Determine the [x, y] coordinate at the center of the cell enclosing the given text.  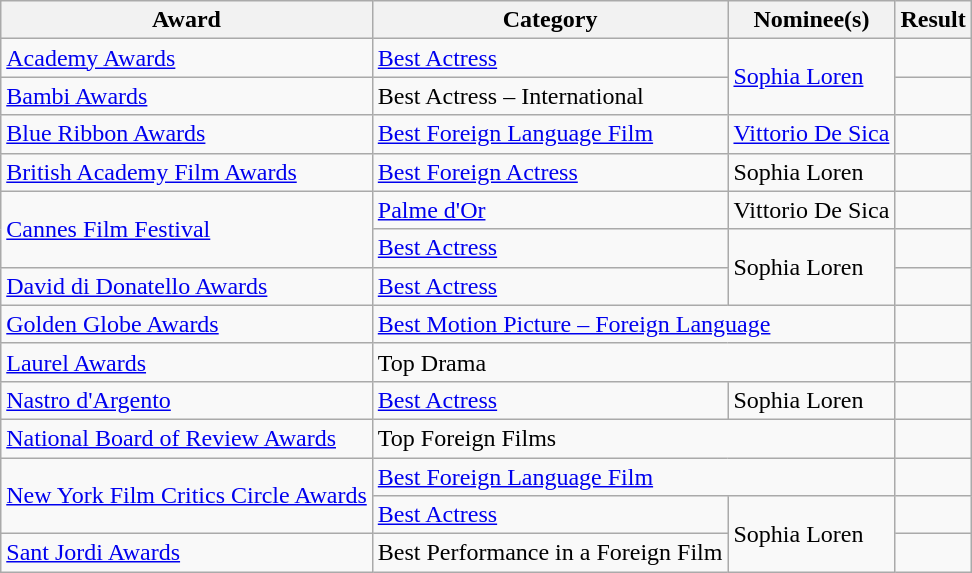
Bambi Awards [187, 96]
Blue Ribbon Awards [187, 134]
Academy Awards [187, 58]
Best Performance in a Foreign Film [550, 553]
Nominee(s) [812, 20]
Best Foreign Actress [550, 172]
Top Drama [634, 362]
Top Foreign Films [634, 438]
Laurel Awards [187, 362]
Result [933, 20]
David di Donatello Awards [187, 286]
Award [187, 20]
Palme d'Or [550, 210]
Best Actress – International [550, 96]
Best Motion Picture – Foreign Language [634, 324]
National Board of Review Awards [187, 438]
British Academy Film Awards [187, 172]
Category [550, 20]
Golden Globe Awards [187, 324]
Cannes Film Festival [187, 229]
Sant Jordi Awards [187, 553]
New York Film Critics Circle Awards [187, 496]
Nastro d'Argento [187, 400]
